Find where the given text appears and provide that cell's center as (x, y) coordinate. 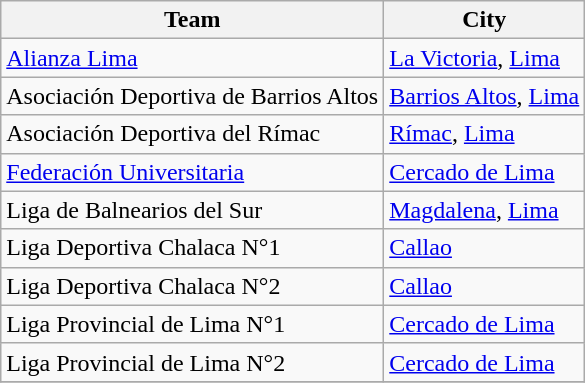
Liga Deportiva Chalaca N°2 (192, 286)
Alianza Lima (192, 58)
La Victoria, Lima (484, 58)
City (484, 20)
Asociación Deportiva de Barrios Altos (192, 96)
Barrios Altos, Lima (484, 96)
Rímac, Lima (484, 134)
Liga Provincial de Lima N°2 (192, 362)
Liga de Balnearios del Sur (192, 210)
Asociación Deportiva del Rímac (192, 134)
Federación Universitaria (192, 172)
Magdalena, Lima (484, 210)
Team (192, 20)
Liga Provincial de Lima N°1 (192, 324)
Liga Deportiva Chalaca N°1 (192, 248)
